Output the (x, y) coordinate of the center of the cell containing the given text.  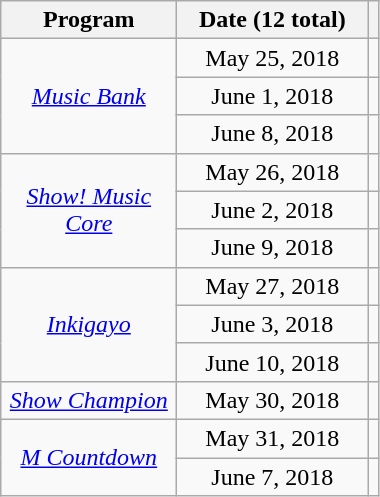
June 3, 2018 (272, 324)
Show! Music Core (89, 210)
June 1, 2018 (272, 96)
Music Bank (89, 96)
Show Champion (89, 400)
May 27, 2018 (272, 286)
May 25, 2018 (272, 58)
June 9, 2018 (272, 248)
June 8, 2018 (272, 134)
June 2, 2018 (272, 210)
June 10, 2018 (272, 362)
M Countdown (89, 457)
Inkigayo (89, 324)
May 26, 2018 (272, 172)
May 30, 2018 (272, 400)
Program (89, 20)
May 31, 2018 (272, 438)
Date (12 total) (272, 20)
June 7, 2018 (272, 477)
